Detect which cell encompasses the target text, then output its (X, Y) center coordinate. 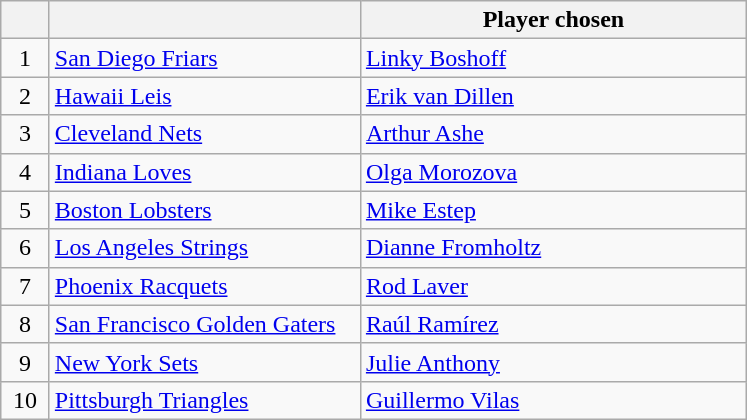
Raúl Ramírez (553, 324)
Linky Boshoff (553, 58)
Boston Lobsters (204, 210)
10 (26, 400)
Hawaii Leis (204, 96)
Erik van Dillen (553, 96)
New York Sets (204, 362)
Indiana Loves (204, 172)
Pittsburgh Triangles (204, 400)
3 (26, 134)
Mike Estep (553, 210)
8 (26, 324)
Arthur Ashe (553, 134)
Phoenix Racquets (204, 286)
7 (26, 286)
San Diego Friars (204, 58)
2 (26, 96)
Cleveland Nets (204, 134)
San Francisco Golden Gaters (204, 324)
4 (26, 172)
1 (26, 58)
Rod Laver (553, 286)
6 (26, 248)
Julie Anthony (553, 362)
5 (26, 210)
Olga Morozova (553, 172)
Guillermo Vilas (553, 400)
Dianne Fromholtz (553, 248)
Los Angeles Strings (204, 248)
9 (26, 362)
Player chosen (553, 20)
